Output the [X, Y] coordinate of the center of the cell containing the given text.  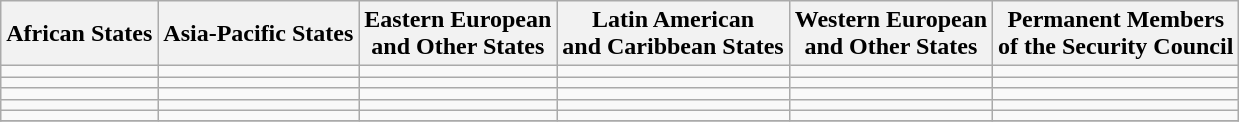
African States [80, 34]
Eastern European and Other States [458, 34]
Latin American and Caribbean States [673, 34]
Asia-Pacific States [258, 34]
Western European and Other States [890, 34]
Permanent Members of the Security Council [1116, 34]
